Detect which cell encompasses the target text, then output its [x, y] center coordinate. 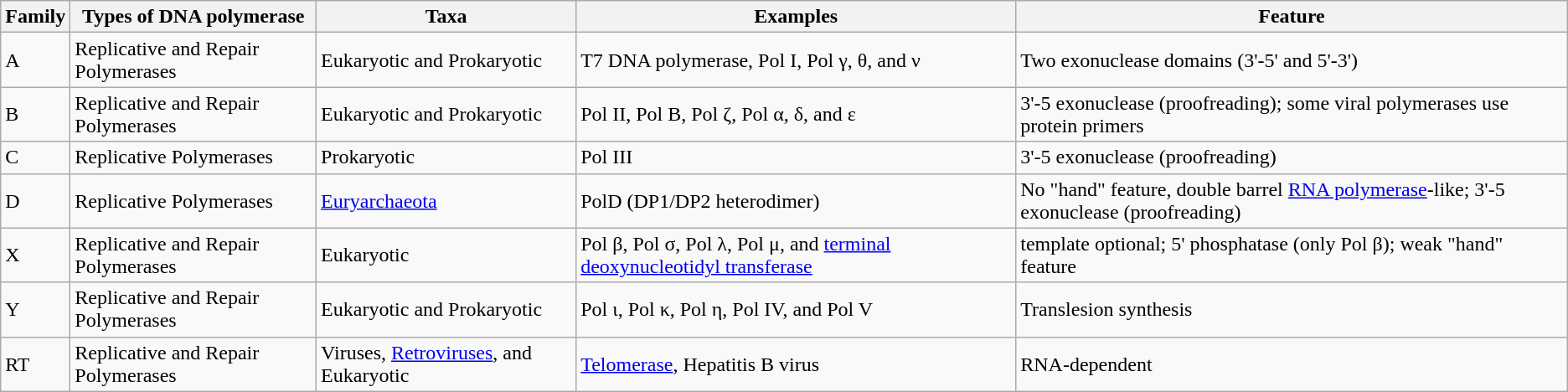
Eukaryotic [446, 255]
Viruses, Retroviruses, and Eukaryotic [446, 364]
Examples [796, 17]
RT [35, 364]
Two exonuclease domains (3'-5' and 5'-3') [1292, 60]
Pol II, Pol B, Pol ζ, Pol α, δ, and ε [796, 114]
Family [35, 17]
Feature [1292, 17]
3'-5 exonuclease (proofreading) [1292, 157]
C [35, 157]
Taxa [446, 17]
Translesion synthesis [1292, 310]
Pol β, Pol σ, Pol λ, Pol μ, and terminal deoxynucleotidyl transferase [796, 255]
3'-5 exonuclease (proofreading); some viral polymerases use protein primers [1292, 114]
Y [35, 310]
template optional; 5' phosphatase (only Pol β); weak "hand" feature [1292, 255]
D [35, 201]
No "hand" feature, double barrel RNA polymerase-like; 3'-5 exonuclease (proofreading) [1292, 201]
Prokaryotic [446, 157]
RNA-dependent [1292, 364]
T7 DNA polymerase, Pol I, Pol γ, θ, and ν [796, 60]
Pol ι, Pol κ, Pol η, Pol IV, and Pol V [796, 310]
Pol III [796, 157]
A [35, 60]
B [35, 114]
X [35, 255]
Telomerase, Hepatitis B virus [796, 364]
Types of DNA polymerase [193, 17]
PolD (DP1/DP2 heterodimer) [796, 201]
Euryarchaeota [446, 201]
